Provide the (X, Y) coordinate of the cell's center where the given text is located.  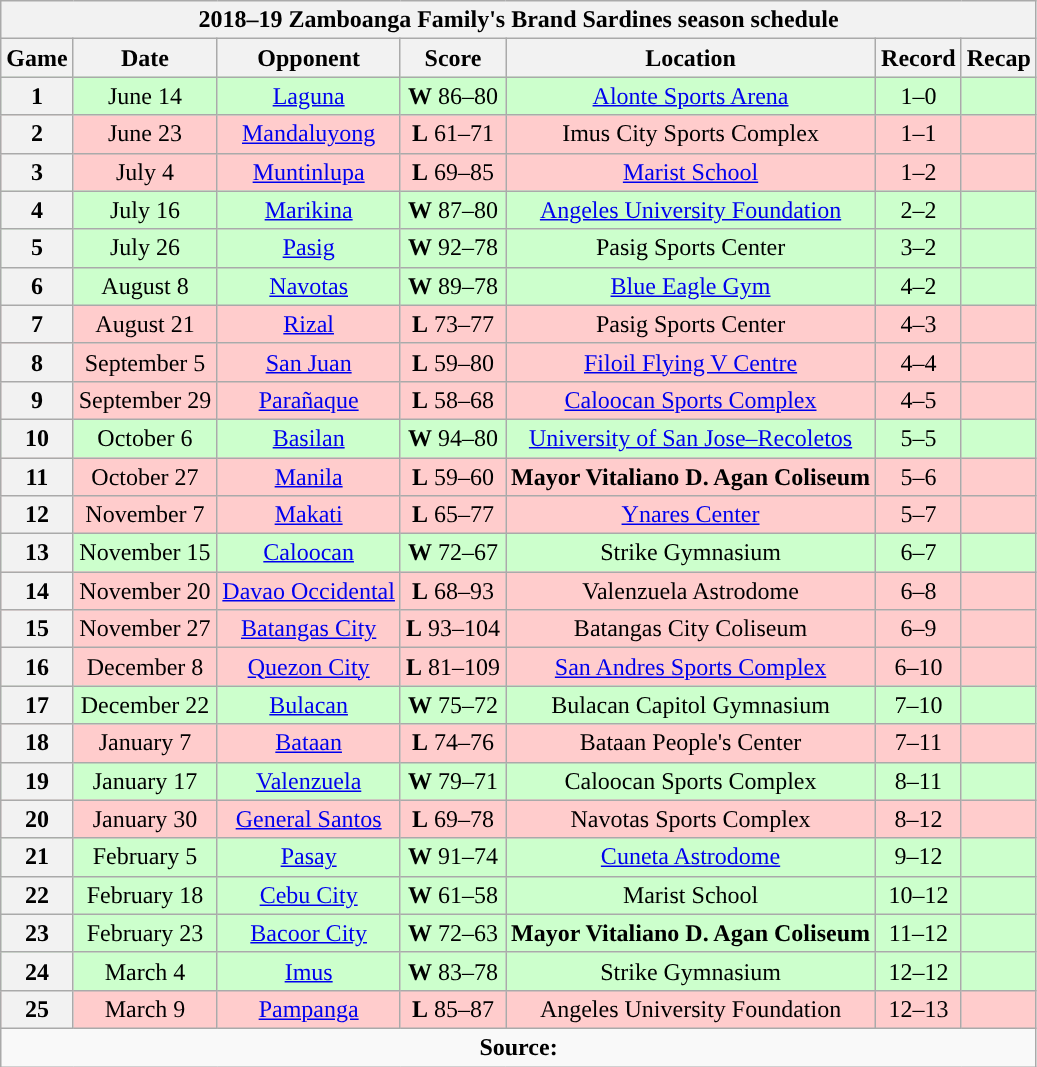
Bacoor City (309, 933)
19 (37, 781)
L 58–68 (452, 400)
Caloocan (309, 553)
W 89–78 (452, 286)
December 22 (145, 705)
4–2 (919, 286)
December 8 (145, 667)
San Juan (309, 362)
2–2 (919, 210)
6–7 (919, 553)
June 23 (145, 134)
L 85–87 (452, 1009)
11–12 (919, 933)
L 65–77 (452, 515)
Manila (309, 477)
6–9 (919, 629)
November 20 (145, 591)
L 61–71 (452, 134)
October 27 (145, 477)
Batangas City Coliseum (691, 629)
Davao Occidental (309, 591)
12–13 (919, 1009)
20 (37, 819)
Ynares Center (691, 515)
6 (37, 286)
Navotas Sports Complex (691, 819)
W 87–80 (452, 210)
September 29 (145, 400)
Muntinlupa (309, 172)
February 23 (145, 933)
Valenzuela Astrodome (691, 591)
Parañaque (309, 400)
3 (37, 172)
4–4 (919, 362)
18 (37, 743)
14 (37, 591)
October 6 (145, 438)
Game (37, 58)
August 8 (145, 286)
September 5 (145, 362)
November 7 (145, 515)
November 27 (145, 629)
June 14 (145, 96)
Bulacan (309, 705)
Location (691, 58)
Record (919, 58)
W 86–80 (452, 96)
21 (37, 857)
Date (145, 58)
24 (37, 971)
7 (37, 324)
L 73–77 (452, 324)
1–1 (919, 134)
Pampanga (309, 1009)
9 (37, 400)
W 83–78 (452, 971)
Source: (519, 1047)
Quezon City (309, 667)
W 72–67 (452, 553)
Opponent (309, 58)
L 81–109 (452, 667)
February 18 (145, 895)
Filoil Flying V Centre (691, 362)
Score (452, 58)
W 72–63 (452, 933)
5 (37, 248)
15 (37, 629)
University of San Jose–Recoletos (691, 438)
4–3 (919, 324)
12 (37, 515)
1–2 (919, 172)
L 68–93 (452, 591)
11 (37, 477)
Alonte Sports Arena (691, 96)
4 (37, 210)
5–6 (919, 477)
Bulacan Capitol Gymnasium (691, 705)
8–12 (919, 819)
7–10 (919, 705)
Mandaluyong (309, 134)
Recap (998, 58)
8 (37, 362)
W 75–72 (452, 705)
W 61–58 (452, 895)
March 4 (145, 971)
W 91–74 (452, 857)
Marikina (309, 210)
L 59–60 (452, 477)
6–8 (919, 591)
January 17 (145, 781)
23 (37, 933)
L 69–85 (452, 172)
Valenzuela (309, 781)
22 (37, 895)
3–2 (919, 248)
Blue Eagle Gym (691, 286)
13 (37, 553)
Basilan (309, 438)
L 93–104 (452, 629)
W 92–78 (452, 248)
July 16 (145, 210)
16 (37, 667)
November 15 (145, 553)
Pasay (309, 857)
Pasig (309, 248)
7–11 (919, 743)
1–0 (919, 96)
10 (37, 438)
17 (37, 705)
L 59–80 (452, 362)
August 21 (145, 324)
San Andres Sports Complex (691, 667)
6–10 (919, 667)
Laguna (309, 96)
Imus (309, 971)
8–11 (919, 781)
9–12 (919, 857)
L 74–76 (452, 743)
Navotas (309, 286)
January 30 (145, 819)
5–7 (919, 515)
July 26 (145, 248)
4–5 (919, 400)
L 69–78 (452, 819)
February 5 (145, 857)
Bataan (309, 743)
July 4 (145, 172)
W 94–80 (452, 438)
Imus City Sports Complex (691, 134)
12–12 (919, 971)
Rizal (309, 324)
Batangas City (309, 629)
General Santos (309, 819)
2 (37, 134)
1 (37, 96)
2018–19 Zamboanga Family's Brand Sardines season schedule (519, 20)
Makati (309, 515)
5–5 (919, 438)
March 9 (145, 1009)
January 7 (145, 743)
Cuneta Astrodome (691, 857)
W 79–71 (452, 781)
25 (37, 1009)
10–12 (919, 895)
Cebu City (309, 895)
Bataan People's Center (691, 743)
